Determine the (x, y) coordinate at the center of the cell enclosing the given text.  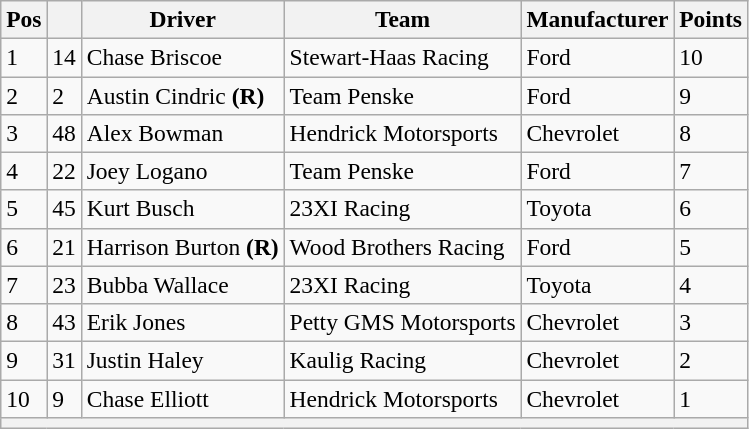
Joey Logano (182, 171)
Team (402, 19)
31 (64, 360)
Kaulig Racing (402, 360)
43 (64, 322)
Chase Elliott (182, 398)
Wood Brothers Racing (402, 247)
22 (64, 171)
Justin Haley (182, 360)
Manufacturer (598, 19)
48 (64, 133)
Driver (182, 19)
Chase Briscoe (182, 57)
21 (64, 247)
Kurt Busch (182, 209)
45 (64, 209)
Erik Jones (182, 322)
Harrison Burton (R) (182, 247)
Bubba Wallace (182, 285)
23 (64, 285)
14 (64, 57)
Austin Cindric (R) (182, 95)
Petty GMS Motorsports (402, 322)
Stewart-Haas Racing (402, 57)
Alex Bowman (182, 133)
Pos (24, 19)
Points (711, 19)
